Detect which cell encompasses the target text, then output its [X, Y] center coordinate. 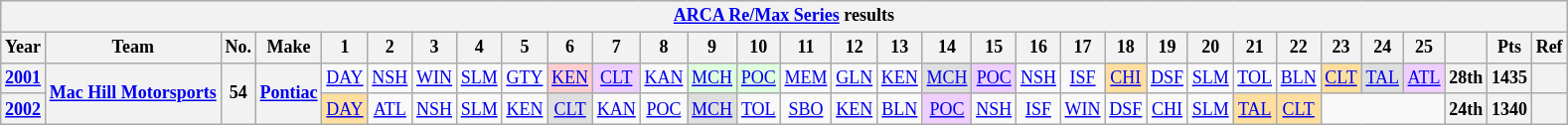
GTY [525, 77]
Year [24, 48]
25 [1424, 48]
MEM [806, 77]
19 [1168, 48]
15 [994, 48]
Pts [1510, 48]
1 [345, 48]
24th [1467, 109]
54 [238, 93]
13 [899, 48]
Make [288, 48]
10 [758, 48]
12 [855, 48]
17 [1083, 48]
18 [1126, 48]
5 [525, 48]
4 [479, 48]
6 [570, 48]
ARCA Re/Max Series results [784, 16]
21 [1254, 48]
2001 [24, 77]
16 [1039, 48]
No. [238, 48]
GLN [855, 77]
28th [1467, 77]
Pontiac [288, 93]
Team [133, 48]
14 [947, 48]
Mac Hill Motorsports [133, 93]
2 [390, 48]
22 [1298, 48]
SBO [806, 109]
20 [1210, 48]
8 [664, 48]
24 [1382, 48]
23 [1341, 48]
2002 [24, 109]
3 [435, 48]
7 [616, 48]
11 [806, 48]
9 [712, 48]
1435 [1510, 77]
Ref [1549, 48]
1340 [1510, 109]
